From the cell containing the given text, extract its center point as [x, y] coordinate. 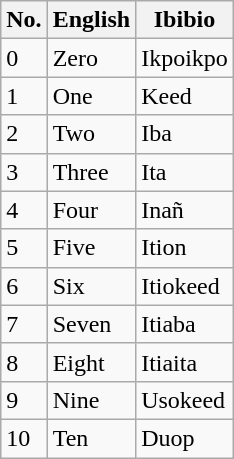
0 [24, 58]
Zero [91, 58]
Two [91, 134]
Five [91, 248]
English [91, 20]
Itiaba [185, 324]
Ita [185, 172]
5 [24, 248]
Six [91, 286]
3 [24, 172]
Keed [185, 96]
No. [24, 20]
Inañ [185, 210]
Ten [91, 438]
Three [91, 172]
Duop [185, 438]
One [91, 96]
Iba [185, 134]
6 [24, 286]
8 [24, 362]
Seven [91, 324]
7 [24, 324]
1 [24, 96]
Eight [91, 362]
Ikpoikpo [185, 58]
Four [91, 210]
2 [24, 134]
Ibibio [185, 20]
Usokeed [185, 400]
Nine [91, 400]
Itiokeed [185, 286]
9 [24, 400]
10 [24, 438]
Ition [185, 248]
4 [24, 210]
Itiaita [185, 362]
